From the cell containing the given text, extract its center point as (x, y) coordinate. 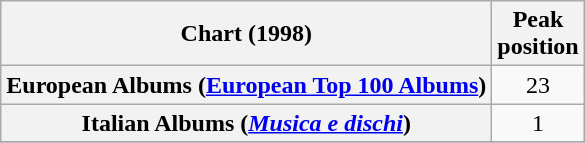
Italian Albums (Musica e dischi) (246, 123)
European Albums (European Top 100 Albums) (246, 85)
1 (538, 123)
Peakposition (538, 34)
23 (538, 85)
Chart (1998) (246, 34)
